Detect which cell encompasses the target text, then output its [X, Y] center coordinate. 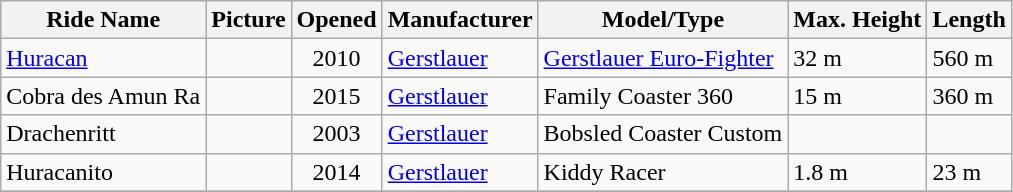
Family Coaster 360 [663, 96]
Length [969, 20]
Ride Name [104, 20]
Huracanito [104, 172]
2014 [336, 172]
Gerstlauer Euro-Fighter [663, 58]
1.8 m [858, 172]
Max. Height [858, 20]
2010 [336, 58]
360 m [969, 96]
Cobra des Amun Ra [104, 96]
Opened [336, 20]
Kiddy Racer [663, 172]
2003 [336, 134]
32 m [858, 58]
15 m [858, 96]
Huracan [104, 58]
Model/Type [663, 20]
23 m [969, 172]
Manufacturer [460, 20]
Drachenritt [104, 134]
560 m [969, 58]
Bobsled Coaster Custom [663, 134]
Picture [248, 20]
2015 [336, 96]
